Detect which cell encompasses the target text, then output its (x, y) center coordinate. 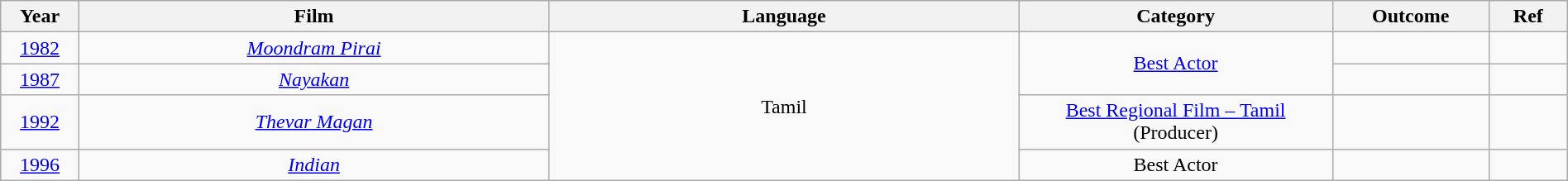
1987 (40, 79)
Year (40, 17)
Indian (313, 164)
1996 (40, 164)
Nayakan (313, 79)
Moondram Pirai (313, 48)
Thevar Magan (313, 122)
Category (1176, 17)
Film (313, 17)
Best Regional Film – Tamil(Producer) (1176, 122)
1982 (40, 48)
Outcome (1411, 17)
Language (784, 17)
Ref (1528, 17)
1992 (40, 122)
Tamil (784, 106)
